Scan for the cell matching the given text and deliver its [X, Y] coordinate at center. 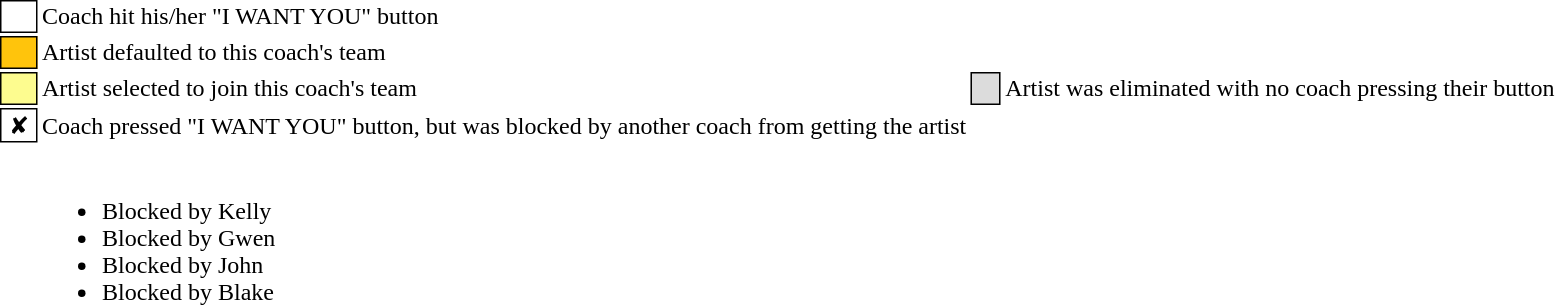
✘ [19, 125]
Artist defaulted to this coach's team [504, 52]
Artist selected to join this coach's team [504, 88]
Coach pressed "I WANT YOU" button, but was blocked by another coach from getting the artist [504, 125]
Coach hit his/her "I WANT YOU" button [504, 16]
